Provide the [X, Y] coordinate of the cell's center where the given text is located.  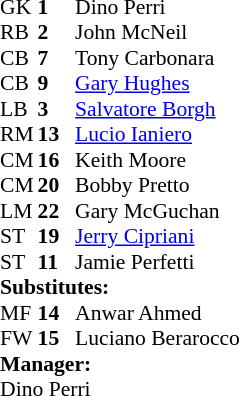
LM [19, 211]
19 [57, 237]
FW [19, 339]
LB [19, 109]
RB [19, 33]
11 [57, 262]
RM [19, 135]
2 [57, 33]
22 [57, 211]
7 [57, 58]
9 [57, 83]
3 [57, 109]
13 [57, 135]
20 [57, 185]
MF [19, 313]
15 [57, 339]
14 [57, 313]
16 [57, 160]
